Search for the cell housing the specified text and yield its [X, Y] center coordinate. 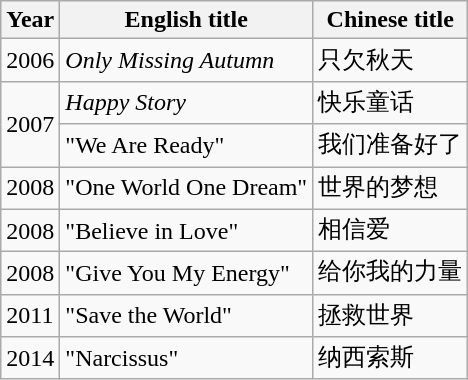
纳西索斯 [390, 358]
English title [186, 20]
"Narcissus" [186, 358]
世界的梦想 [390, 188]
2011 [30, 316]
"Believe in Love" [186, 230]
Year [30, 20]
Happy Story [186, 102]
我们准备好了 [390, 146]
Chinese title [390, 20]
"One World One Dream" [186, 188]
2006 [30, 60]
拯救世界 [390, 316]
2014 [30, 358]
Only Missing Autumn [186, 60]
2007 [30, 124]
"Save the World" [186, 316]
给你我的力量 [390, 274]
快乐童话 [390, 102]
相信爱 [390, 230]
只欠秋天 [390, 60]
"We Are Ready" [186, 146]
"Give You My Energy" [186, 274]
